Pinpoint the cell where the given text exists, returning its (X, Y) midpoint coordinate. 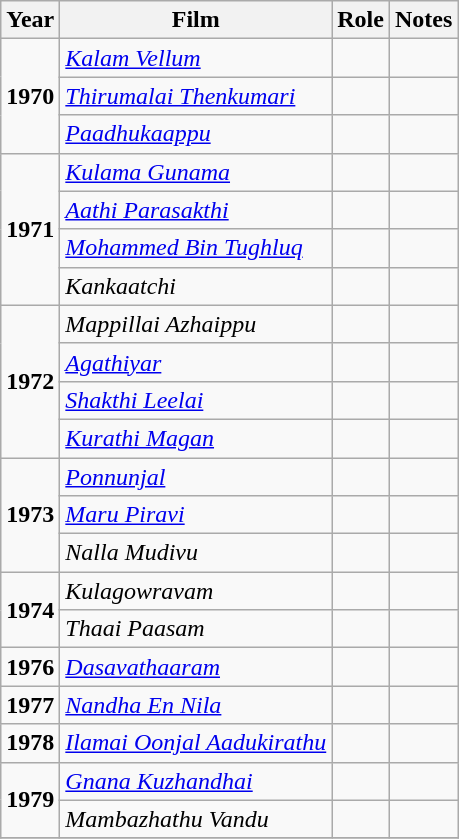
Kalam Vellum (196, 58)
Ponnunjal (196, 477)
1973 (30, 515)
Film (196, 20)
Ilamai Oonjal Aadukirathu (196, 743)
1971 (30, 229)
Year (30, 20)
Gnana Kuzhandhai (196, 781)
Paadhukaappu (196, 134)
Mappillai Azhaippu (196, 324)
Kulama Gunama (196, 172)
Mohammed Bin Tughluq (196, 248)
1976 (30, 667)
Aathi Parasakthi (196, 210)
1974 (30, 610)
Thirumalai Thenkumari (196, 96)
Kurathi Magan (196, 438)
Thaai Paasam (196, 629)
Role (361, 20)
1970 (30, 96)
Nalla Mudivu (196, 553)
Agathiyar (196, 362)
Shakthi Leelai (196, 400)
Dasavathaaram (196, 667)
1978 (30, 743)
1972 (30, 381)
Nandha En Nila (196, 705)
Kankaatchi (196, 286)
Maru Piravi (196, 515)
Notes (423, 20)
1977 (30, 705)
1979 (30, 800)
Mambazhathu Vandu (196, 819)
Kulagowravam (196, 591)
